Extract the (X, Y) coordinate from the center of the cell holding the provided text.  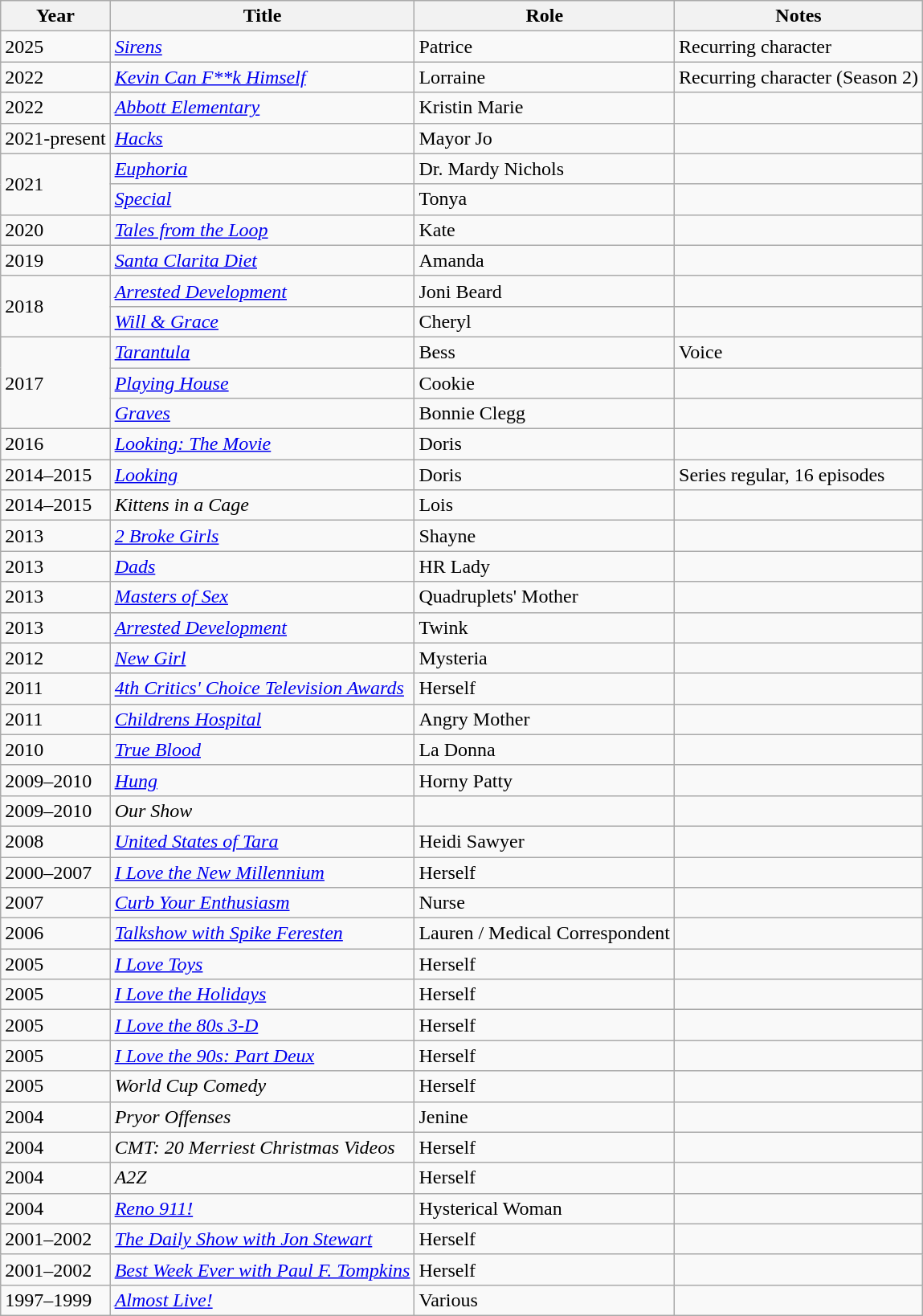
4th Critics' Choice Television Awards (262, 689)
Masters of Sex (262, 597)
Dads (262, 566)
Amanda (545, 260)
Graves (262, 414)
Bess (545, 352)
I Love Toys (262, 964)
I Love the New Millennium (262, 872)
United States of Tara (262, 841)
Angry Mother (545, 719)
CMT: 20 Merriest Christmas Videos (262, 1147)
2010 (55, 750)
I Love the Holidays (262, 995)
Shayne (545, 536)
Lois (545, 505)
Cookie (545, 383)
2016 (55, 444)
Curb Your Enthusiasm (262, 903)
Patrice (545, 47)
2000–2007 (55, 872)
Lorraine (545, 77)
Kate (545, 230)
Voice (798, 352)
Our Show (262, 811)
2017 (55, 382)
Recurring character (Season 2) (798, 77)
HR Lady (545, 566)
Nurse (545, 903)
Will & Grace (262, 321)
Horny Patty (545, 780)
2012 (55, 658)
La Donna (545, 750)
2018 (55, 306)
Mysteria (545, 658)
Series regular, 16 episodes (798, 475)
Reno 911! (262, 1208)
Cheryl (545, 321)
Jenine (545, 1117)
2025 (55, 47)
2008 (55, 841)
Pryor Offenses (262, 1117)
Hung (262, 780)
Looking (262, 475)
I Love the 90s: Part Deux (262, 1056)
Best Week Ever with Paul F. Tompkins (262, 1269)
Almost Live! (262, 1300)
2021 (55, 184)
Euphoria (262, 169)
Childrens Hospital (262, 719)
2 Broke Girls (262, 536)
Tonya (545, 199)
Kristin Marie (545, 108)
2021-present (55, 138)
Mayor Jo (545, 138)
2006 (55, 934)
Title (262, 16)
Playing House (262, 383)
Dr. Mardy Nichols (545, 169)
Santa Clarita Diet (262, 260)
I Love the 80s 3-D (262, 1025)
World Cup Comedy (262, 1086)
Lauren / Medical Correspondent (545, 934)
The Daily Show with Jon Stewart (262, 1239)
Various (545, 1300)
Talkshow with Spike Feresten (262, 934)
A2Z (262, 1178)
Role (545, 16)
Bonnie Clegg (545, 414)
Heidi Sawyer (545, 841)
2020 (55, 230)
Kittens in a Cage (262, 505)
2007 (55, 903)
Hysterical Woman (545, 1208)
Tales from the Loop (262, 230)
Abbott Elementary (262, 108)
Kevin Can F**k Himself (262, 77)
True Blood (262, 750)
Sirens (262, 47)
Year (55, 16)
Tarantula (262, 352)
New Girl (262, 658)
1997–1999 (55, 1300)
Notes (798, 16)
Hacks (262, 138)
Quadruplets' Mother (545, 597)
2019 (55, 260)
Looking: The Movie (262, 444)
Twink (545, 627)
Recurring character (798, 47)
Special (262, 199)
Joni Beard (545, 291)
